Output the [x, y] coordinate of the center of the cell containing the given text.  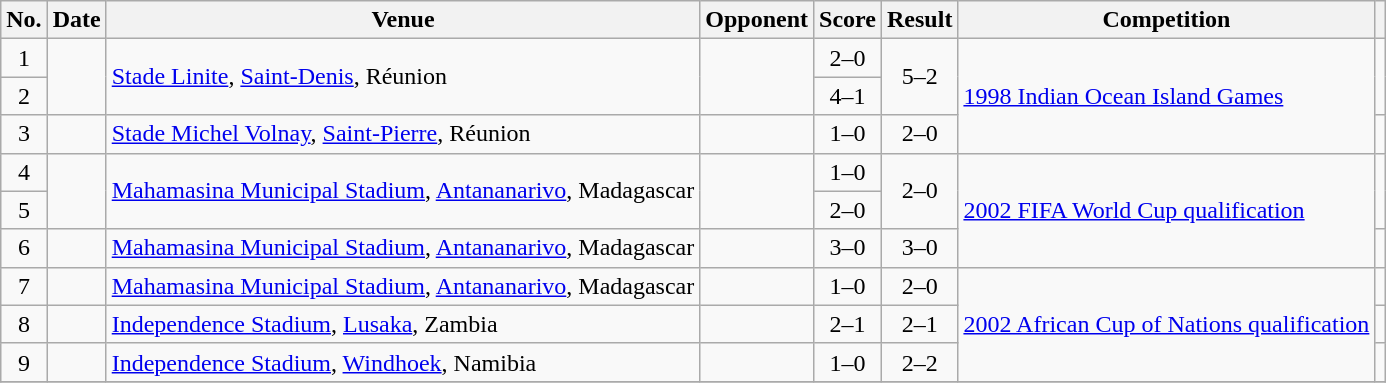
Date [76, 20]
1998 Indian Ocean Island Games [1166, 96]
7 [24, 286]
1 [24, 58]
Independence Stadium, Windhoek, Namibia [403, 362]
5–2 [920, 77]
3 [24, 134]
Venue [403, 20]
2–2 [920, 362]
2002 African Cup of Nations qualification [1166, 324]
Competition [1166, 20]
5 [24, 210]
6 [24, 248]
Opponent [757, 20]
Result [920, 20]
Independence Stadium, Lusaka, Zambia [403, 324]
Stade Michel Volnay, Saint-Pierre, Réunion [403, 134]
2002 FIFA World Cup qualification [1166, 210]
2 [24, 96]
9 [24, 362]
4–1 [848, 96]
8 [24, 324]
No. [24, 20]
Score [848, 20]
Stade Linite, Saint-Denis, Réunion [403, 77]
4 [24, 172]
